Return the [x, y] coordinate for the center point of the cell that contains the specified text.  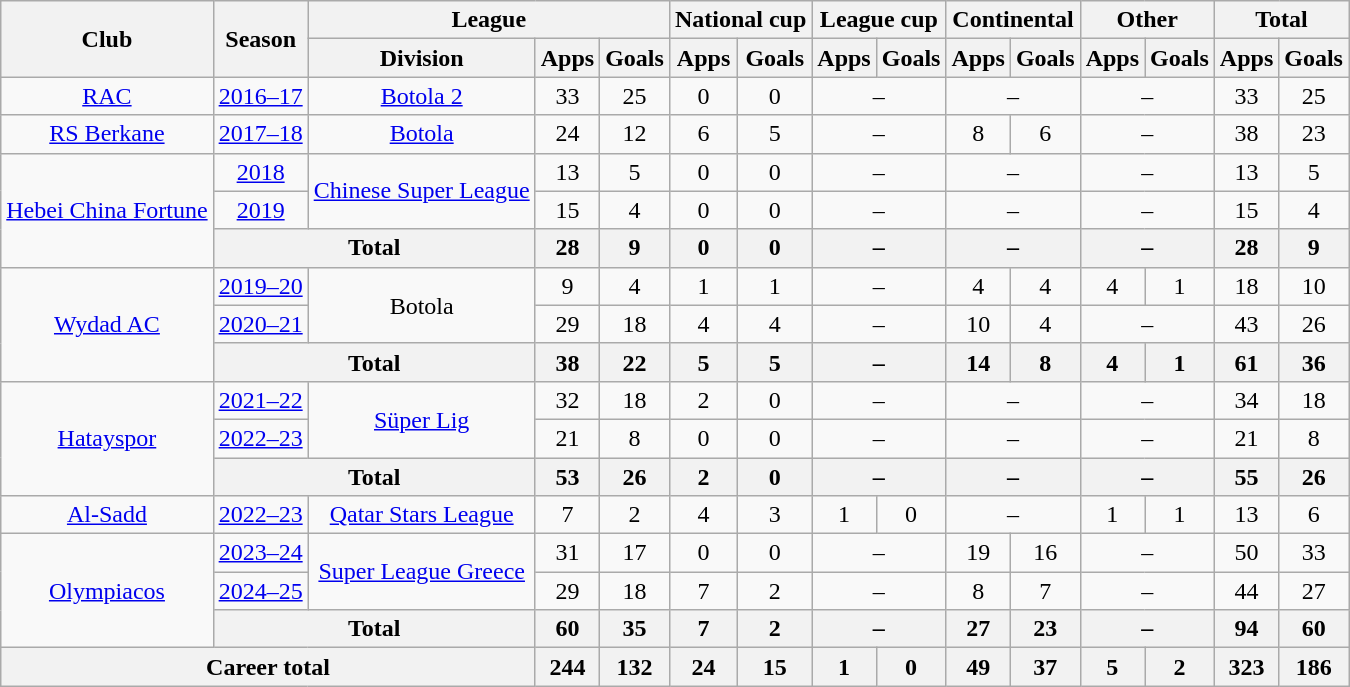
Chinese Super League [422, 191]
RS Berkane [107, 134]
2019 [260, 210]
49 [978, 667]
55 [1246, 477]
94 [1246, 629]
43 [1246, 324]
22 [635, 362]
Hatayspor [107, 438]
44 [1246, 591]
186 [1314, 667]
League cup [879, 20]
32 [567, 400]
2023–24 [260, 553]
2019–20 [260, 286]
2017–18 [260, 134]
Season [260, 39]
2018 [260, 172]
2020–21 [260, 324]
Süper Lig [422, 419]
National cup [740, 20]
Club [107, 39]
53 [567, 477]
37 [1045, 667]
Division [422, 58]
132 [635, 667]
34 [1246, 400]
Continental [1013, 20]
14 [978, 362]
244 [567, 667]
36 [1314, 362]
17 [635, 553]
19 [978, 553]
2016–17 [260, 96]
League [488, 20]
12 [635, 134]
Olympiacos [107, 591]
61 [1246, 362]
2024–25 [260, 591]
Wydad AC [107, 324]
Qatar Stars League [422, 515]
Al-Sadd [107, 515]
RAC [107, 96]
2021–22 [260, 400]
Career total [268, 667]
Other [1147, 20]
Super League Greece [422, 572]
31 [567, 553]
Botola 2 [422, 96]
50 [1246, 553]
3 [775, 515]
35 [635, 629]
Hebei China Fortune [107, 210]
323 [1246, 667]
16 [1045, 553]
